Search for the cell housing the specified text and yield its (X, Y) center coordinate. 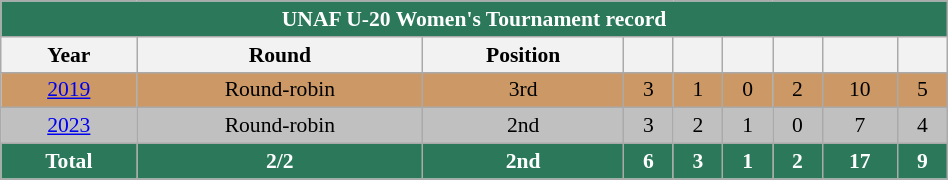
9 (922, 162)
2/2 (280, 162)
UNAF U-20 Women's Tournament record (474, 19)
17 (860, 162)
6 (648, 162)
2023 (69, 126)
2019 (69, 90)
5 (922, 90)
3rd (524, 90)
10 (860, 90)
4 (922, 126)
Position (524, 55)
Round (280, 55)
Year (69, 55)
Total (69, 162)
7 (860, 126)
